Return the (x, y) coordinate for the center point of the cell that contains the specified text.  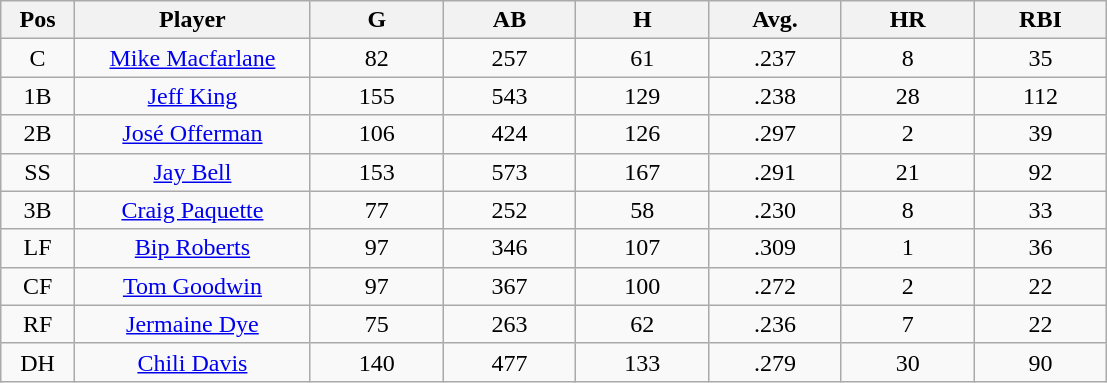
153 (376, 172)
.238 (776, 96)
82 (376, 58)
543 (510, 96)
RF (38, 324)
155 (376, 96)
92 (1040, 172)
G (376, 20)
61 (642, 58)
112 (1040, 96)
28 (908, 96)
.279 (776, 362)
346 (510, 248)
.272 (776, 286)
.297 (776, 134)
.236 (776, 324)
Craig Paquette (192, 210)
CF (38, 286)
58 (642, 210)
AB (510, 20)
LF (38, 248)
62 (642, 324)
DH (38, 362)
.237 (776, 58)
75 (376, 324)
Player (192, 20)
Chili Davis (192, 362)
C (38, 58)
35 (1040, 58)
252 (510, 210)
1 (908, 248)
140 (376, 362)
367 (510, 286)
30 (908, 362)
126 (642, 134)
1B (38, 96)
133 (642, 362)
.309 (776, 248)
Mike Macfarlane (192, 58)
H (642, 20)
257 (510, 58)
.291 (776, 172)
Jermaine Dye (192, 324)
Bip Roberts (192, 248)
3B (38, 210)
39 (1040, 134)
HR (908, 20)
José Offerman (192, 134)
107 (642, 248)
263 (510, 324)
167 (642, 172)
Pos (38, 20)
Tom Goodwin (192, 286)
106 (376, 134)
21 (908, 172)
Jay Bell (192, 172)
477 (510, 362)
77 (376, 210)
7 (908, 324)
RBI (1040, 20)
100 (642, 286)
Jeff King (192, 96)
573 (510, 172)
2B (38, 134)
33 (1040, 210)
SS (38, 172)
Avg. (776, 20)
424 (510, 134)
90 (1040, 362)
.230 (776, 210)
129 (642, 96)
36 (1040, 248)
